Find where the given text appears and provide that cell's center as [X, Y] coordinate. 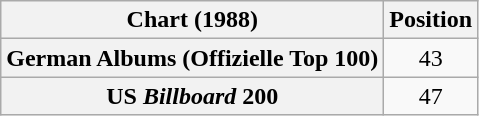
Chart (1988) [192, 20]
US Billboard 200 [192, 96]
47 [431, 96]
German Albums (Offizielle Top 100) [192, 58]
43 [431, 58]
Position [431, 20]
